Determine the [X, Y] coordinate at the center of the cell enclosing the given text.  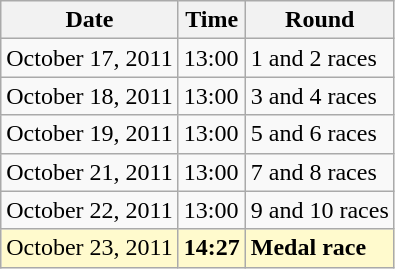
October 19, 2011 [90, 134]
Time [212, 20]
Round [320, 20]
7 and 8 races [320, 172]
9 and 10 races [320, 210]
October 22, 2011 [90, 210]
October 17, 2011 [90, 58]
October 23, 2011 [90, 248]
14:27 [212, 248]
3 and 4 races [320, 96]
Date [90, 20]
October 18, 2011 [90, 96]
1 and 2 races [320, 58]
Medal race [320, 248]
5 and 6 races [320, 134]
October 21, 2011 [90, 172]
